Identify which cell holds the provided text, then report its [x, y] central coordinate. 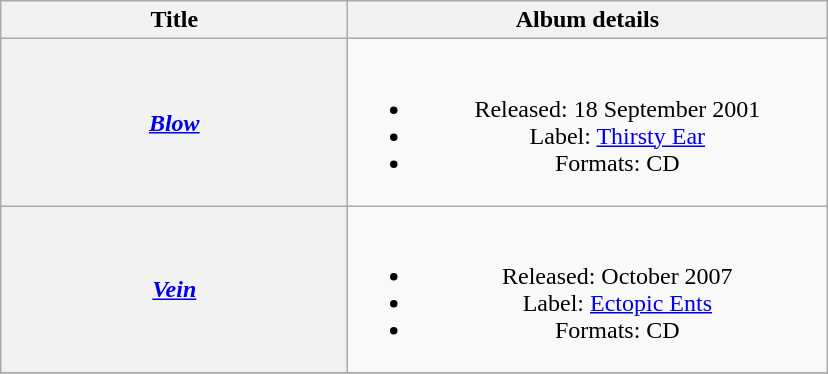
Title [174, 20]
Released: 18 September 2001Label: Thirsty EarFormats: CD [588, 122]
Blow [174, 122]
Vein [174, 290]
Album details [588, 20]
Released: October 2007Label: Ectopic EntsFormats: CD [588, 290]
